From the cell containing the given text, extract its center point as (X, Y) coordinate. 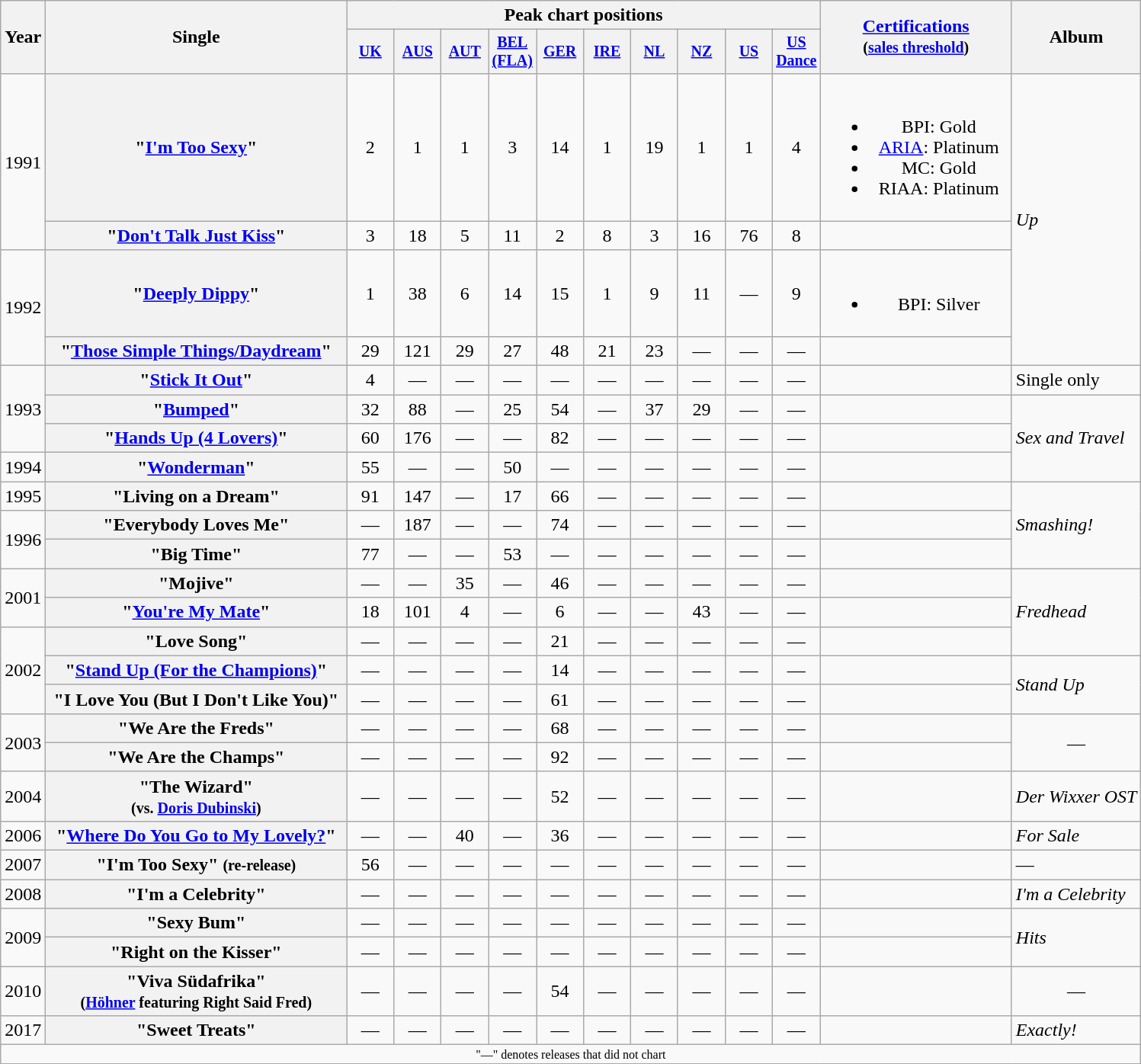
Smashing! (1076, 525)
"I'm Too Sexy" (re-release) (197, 865)
Exactly! (1076, 1030)
55 (370, 467)
AUS (418, 52)
"Where Do You Go to My Lovely?" (197, 835)
BPI: GoldARIA: PlatinumMC: GoldRIAA: Platinum (916, 147)
"Stick It Out" (197, 380)
121 (418, 351)
1991 (23, 162)
147 (418, 496)
101 (418, 612)
16 (701, 236)
IRE (607, 52)
92 (560, 757)
88 (418, 409)
"Mojive" (197, 583)
GER (560, 52)
17 (512, 496)
1994 (23, 467)
For Sale (1076, 835)
2002 (23, 670)
60 (370, 438)
NZ (701, 52)
"I Love You (But I Don't Like You)" (197, 699)
"Those Simple Things/Daydream" (197, 351)
56 (370, 865)
53 (512, 554)
50 (512, 467)
1996 (23, 540)
"Sweet Treats" (197, 1030)
"Deeply Dippy" (197, 293)
"Sexy Bum" (197, 923)
"Wonderman" (197, 467)
Album (1076, 37)
1995 (23, 496)
35 (465, 583)
1992 (23, 308)
77 (370, 554)
91 (370, 496)
US (748, 52)
"Hands Up (4 Lovers)" (197, 438)
61 (560, 699)
Year (23, 37)
Single only (1076, 380)
2007 (23, 865)
15 (560, 293)
Up (1076, 220)
74 (560, 525)
68 (560, 728)
38 (418, 293)
"Big Time" (197, 554)
"Don't Talk Just Kiss" (197, 236)
Hits (1076, 937)
"—" denotes releases that did not chart (571, 1054)
Single (197, 37)
Fredhead (1076, 612)
43 (701, 612)
25 (512, 409)
"Stand Up (For the Champions)" (197, 670)
"I'm Too Sexy" (197, 147)
82 (560, 438)
"Everybody Loves Me" (197, 525)
2006 (23, 835)
2017 (23, 1030)
"I'm a Celebrity" (197, 894)
AUT (465, 52)
76 (748, 236)
UK (370, 52)
NL (655, 52)
48 (560, 351)
27 (512, 351)
Stand Up (1076, 684)
66 (560, 496)
Certifications(sales threshold) (916, 37)
"The Wizard" (vs. Doris Dubinski) (197, 796)
BEL(FLA) (512, 52)
"We Are the Champs" (197, 757)
"We Are the Freds" (197, 728)
36 (560, 835)
BPI: Silver (916, 293)
2004 (23, 796)
"Viva Südafrika" (Höhner featuring Right Said Fred) (197, 991)
52 (560, 796)
40 (465, 835)
2003 (23, 742)
I'm a Celebrity (1076, 894)
USDance (796, 52)
187 (418, 525)
2008 (23, 894)
Der Wixxer OST (1076, 796)
"Right on the Kisser" (197, 952)
46 (560, 583)
Sex and Travel (1076, 438)
"Love Song" (197, 641)
2001 (23, 598)
2009 (23, 937)
Peak chart positions (584, 15)
32 (370, 409)
5 (465, 236)
2010 (23, 991)
37 (655, 409)
"You're My Mate" (197, 612)
23 (655, 351)
"Bumped" (197, 409)
"Living on a Dream" (197, 496)
19 (655, 147)
1993 (23, 409)
176 (418, 438)
